Provide the (X, Y) coordinate of the cell's center where the given text is located.  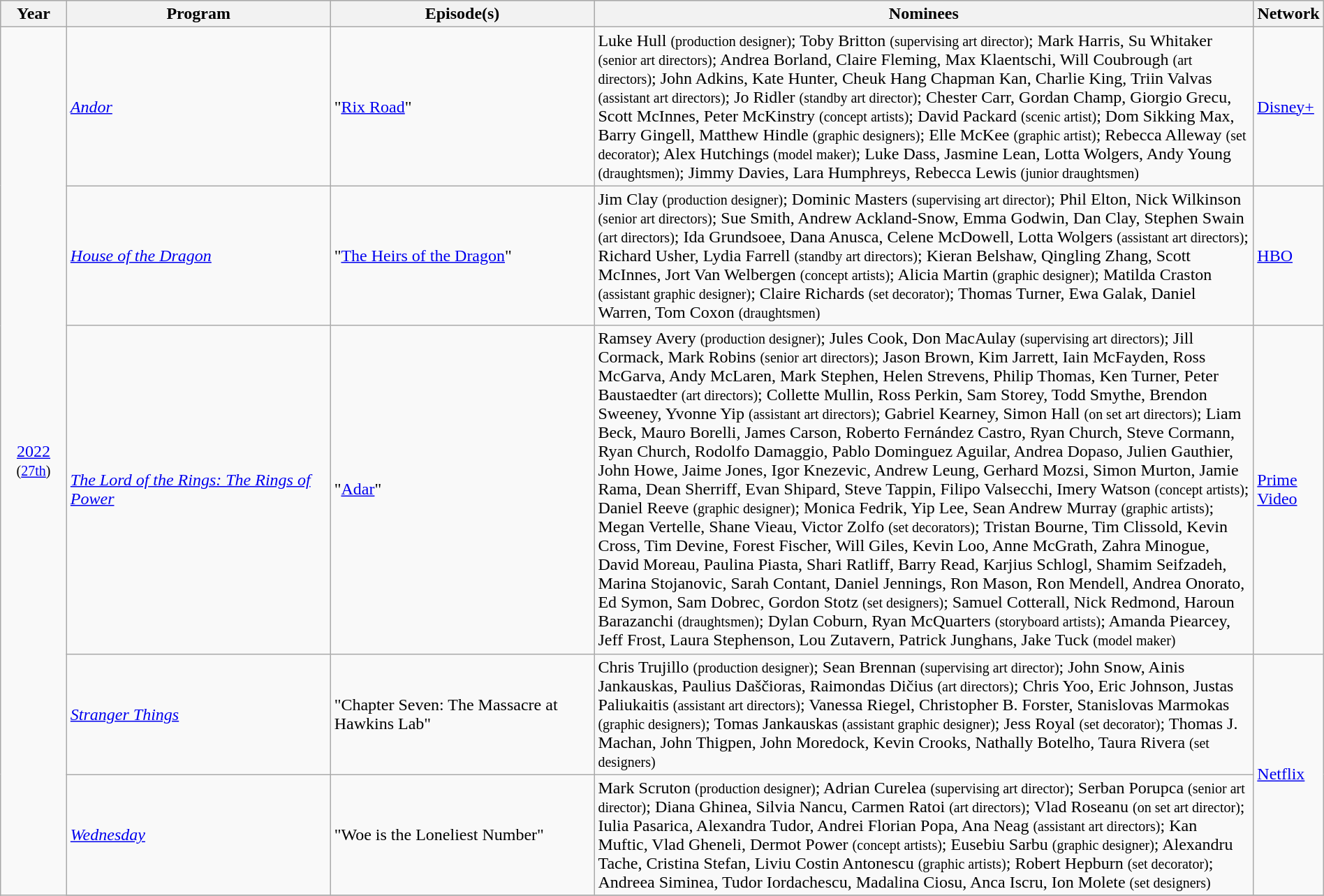
"Woe is the Loneliest Number" (462, 835)
"The Heirs of the Dragon" (462, 256)
Nominees (924, 14)
Episode(s) (462, 14)
House of the Dragon (198, 256)
Andor (198, 106)
Wednesday (198, 835)
Disney+ (1288, 106)
"Chapter Seven: The Massacre at Hawkins Lab" (462, 714)
Program (198, 14)
"Rix Road" (462, 106)
Network (1288, 14)
Stranger Things (198, 714)
"Adar" (462, 490)
Year (34, 14)
Prime Video (1288, 490)
HBO (1288, 256)
Netflix (1288, 774)
2022(27th) (34, 461)
The Lord of the Rings: The Rings of Power (198, 490)
